Pinpoint the cell where the given text exists, returning its (x, y) midpoint coordinate. 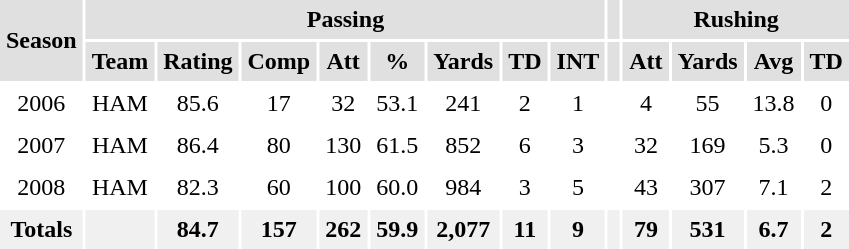
169 (708, 146)
Season (42, 40)
86.4 (198, 146)
% (397, 62)
Rating (198, 62)
Avg (774, 62)
9 (578, 230)
85.6 (198, 104)
60.0 (397, 188)
60 (280, 188)
852 (463, 146)
Rushing (736, 20)
17 (280, 104)
2008 (42, 188)
11 (524, 230)
307 (708, 188)
6 (524, 146)
84.7 (198, 230)
262 (343, 230)
80 (280, 146)
61.5 (397, 146)
100 (343, 188)
984 (463, 188)
2006 (42, 104)
241 (463, 104)
Totals (42, 230)
4 (646, 104)
53.1 (397, 104)
5 (578, 188)
59.9 (397, 230)
2,077 (463, 230)
531 (708, 230)
6.7 (774, 230)
2007 (42, 146)
1 (578, 104)
157 (280, 230)
7.1 (774, 188)
5.3 (774, 146)
130 (343, 146)
82.3 (198, 188)
Passing (346, 20)
Comp (280, 62)
43 (646, 188)
Team (120, 62)
INT (578, 62)
79 (646, 230)
13.8 (774, 104)
55 (708, 104)
